From the cell containing the given text, extract its center point as [x, y] coordinate. 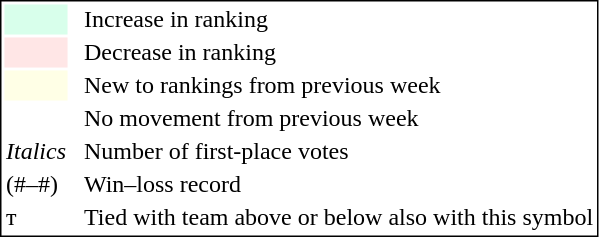
Number of first-place votes [338, 151]
т [36, 217]
(#–#) [36, 185]
No movement from previous week [338, 119]
Win–loss record [338, 185]
Italics [36, 151]
New to rankings from previous week [338, 85]
Decrease in ranking [338, 53]
Tied with team above or below also with this symbol [338, 217]
Increase in ranking [338, 19]
